Scan for the cell matching the given text and deliver its (x, y) coordinate at center. 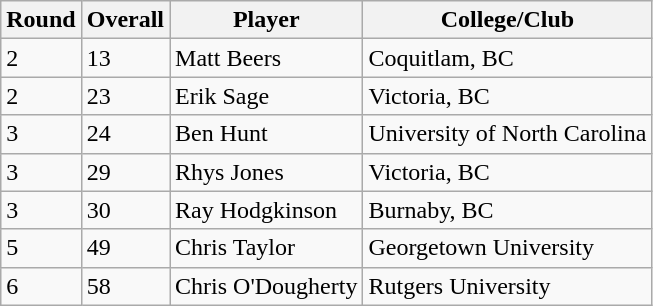
Matt Beers (266, 58)
Chris O'Dougherty (266, 286)
College/Club (508, 20)
58 (125, 286)
Ray Hodgkinson (266, 210)
49 (125, 248)
24 (125, 134)
Overall (125, 20)
29 (125, 172)
Rhys Jones (266, 172)
13 (125, 58)
6 (41, 286)
23 (125, 96)
Erik Sage (266, 96)
30 (125, 210)
Ben Hunt (266, 134)
Coquitlam, BC (508, 58)
Georgetown University (508, 248)
Player (266, 20)
5 (41, 248)
Burnaby, BC (508, 210)
Round (41, 20)
Chris Taylor (266, 248)
University of North Carolina (508, 134)
Rutgers University (508, 286)
